Pinpoint the cell where the given text exists, returning its [x, y] midpoint coordinate. 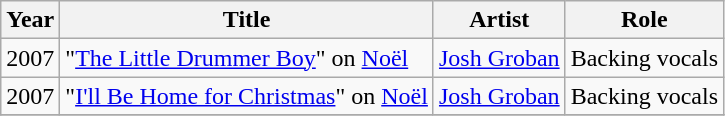
Role [644, 20]
Title [247, 20]
"The Little Drummer Boy" on Noël [247, 58]
Year [30, 20]
Artist [499, 20]
"I'll Be Home for Christmas" on Noël [247, 96]
